Pinpoint the cell where the given text exists, returning its (X, Y) midpoint coordinate. 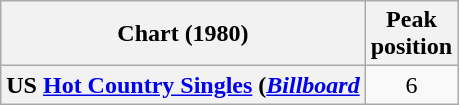
Chart (1980) (183, 34)
Peakposition (411, 34)
US Hot Country Singles (Billboard (183, 85)
6 (411, 85)
